Find where the given text appears and provide that cell's center as (x, y) coordinate. 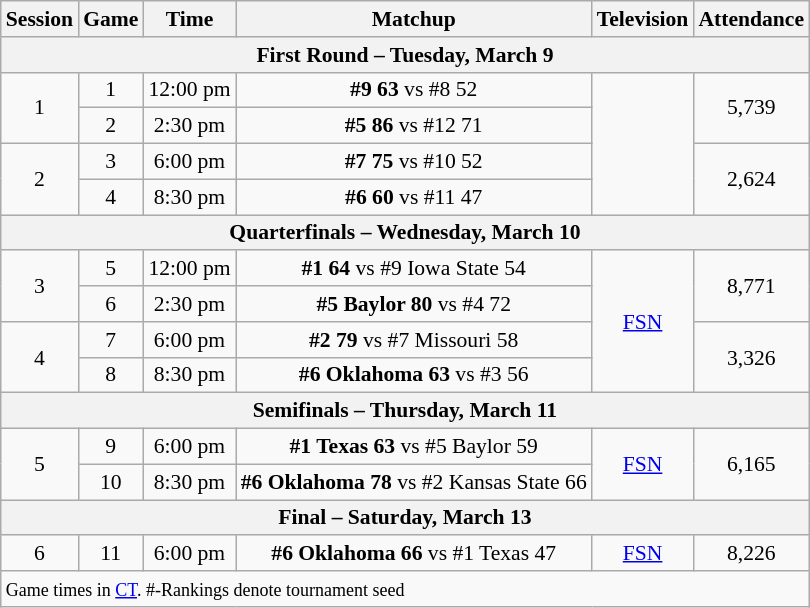
#5 86 vs #12 71 (414, 126)
6,165 (751, 464)
8,226 (751, 554)
5,739 (751, 108)
#7 75 vs #10 52 (414, 162)
#2 79 vs #7 Missouri 58 (414, 340)
9 (110, 447)
Session (40, 19)
#6 Oklahoma 66 vs #1 Texas 47 (414, 554)
3,326 (751, 358)
First Round – Tuesday, March 9 (405, 55)
Matchup (414, 19)
#1 Texas 63 vs #5 Baylor 59 (414, 447)
Quarterfinals – Wednesday, March 10 (405, 233)
8,771 (751, 286)
7 (110, 340)
#5 Baylor 80 vs #4 72 (414, 304)
#6 60 vs #11 47 (414, 197)
11 (110, 554)
10 (110, 482)
Television (643, 19)
Game (110, 19)
2,624 (751, 180)
Final – Saturday, March 13 (405, 518)
#9 63 vs #8 52 (414, 90)
Time (189, 19)
#1 64 vs #9 Iowa State 54 (414, 269)
#6 Oklahoma 78 vs #2 Kansas State 66 (414, 482)
Game times in CT. #-Rankings denote tournament seed (405, 589)
Semifinals – Thursday, March 11 (405, 411)
Attendance (751, 19)
#6 Oklahoma 63 vs #3 56 (414, 375)
8 (110, 375)
